Find where the given text appears and provide that cell's center as [X, Y] coordinate. 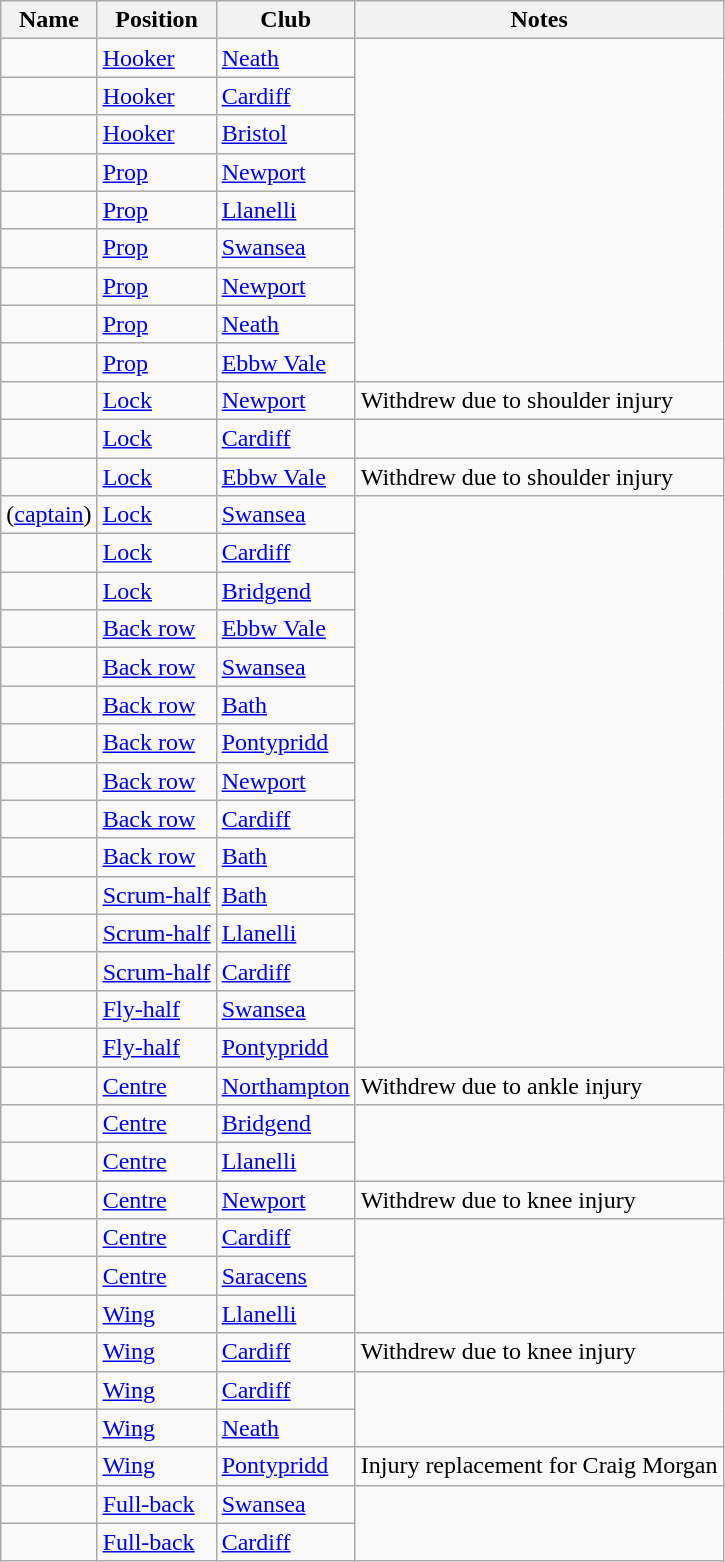
(captain) [49, 515]
Name [49, 20]
Injury replacement for Craig Morgan [539, 1466]
Position [156, 20]
Saracens [286, 1276]
Notes [539, 20]
Bristol [286, 134]
Northampton [286, 1085]
Withdrew due to ankle injury [539, 1085]
Club [286, 20]
